Search for the cell housing the specified text and yield its (x, y) center coordinate. 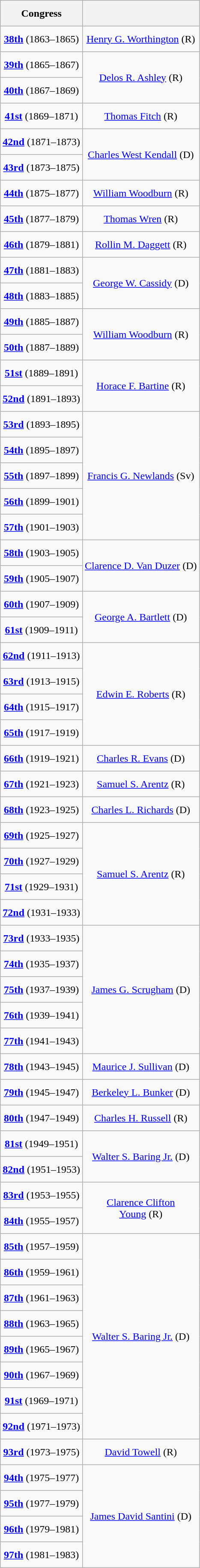
95th (1977–1979) (42, 1503)
90th (1967–1969) (42, 1375)
65th (1917–1919) (42, 733)
73rd (1933–1935) (42, 938)
82nd (1951–1953) (42, 1169)
Charles West Kendall (D) (140, 155)
David Towell (R) (140, 1452)
78th (1943–1945) (42, 1067)
63rd (1913–1915) (42, 681)
James G. Scrugham (D) (140, 990)
92nd (1971–1973) (42, 1426)
85th (1957–1959) (42, 1246)
60th (1907–1909) (42, 604)
James David Santini (D) (140, 1516)
68th (1923–1925) (42, 810)
Thomas Fitch (R) (140, 116)
49th (1885–1887) (42, 322)
62nd (1911–1913) (42, 656)
72nd (1931–1933) (42, 912)
83rd (1953–1955) (42, 1195)
57th (1901–1903) (42, 527)
77th (1941–1943) (42, 1041)
Clarence CliftonYoung (R) (140, 1208)
61st (1909–1911) (42, 630)
55th (1897–1899) (42, 476)
67th (1921–1923) (42, 784)
46th (1879–1881) (42, 244)
76th (1939–1941) (42, 1015)
Rollin M. Daggett (R) (140, 244)
Charles H. Russell (R) (140, 1118)
George W. Cassidy (D) (140, 283)
41st (1869–1871) (42, 116)
74th (1935–1937) (42, 964)
59th (1905–1907) (42, 578)
40th (1867–1869) (42, 90)
56th (1899–1901) (42, 501)
48th (1883–1885) (42, 296)
45th (1877–1879) (42, 219)
54th (1895–1897) (42, 450)
88th (1963–1965) (42, 1324)
47th (1881–1883) (42, 270)
39th (1865–1867) (42, 65)
Thomas Wren (R) (140, 219)
91st (1969–1971) (42, 1401)
84th (1955–1957) (42, 1221)
93rd (1973–1975) (42, 1452)
94th (1975–1977) (42, 1478)
69th (1925–1927) (42, 835)
Maurice J. Sullivan (D) (140, 1067)
38th (1863–1865) (42, 39)
87th (1961–1963) (42, 1298)
86th (1959–1961) (42, 1272)
Charles R. Evans (D) (140, 758)
Edwin E. Roberts (R) (140, 694)
Berkeley L. Bunker (D) (140, 1092)
Francis G. Newlands (Sv) (140, 476)
Charles L. Richards (D) (140, 810)
71st (1929–1931) (42, 887)
Horace F. Bartine (R) (140, 386)
97th (1981–1983) (42, 1555)
Delos R. Ashley (R) (140, 78)
43rd (1873–1875) (42, 167)
79th (1945–1947) (42, 1092)
70th (1927–1929) (42, 861)
66th (1919–1921) (42, 758)
96th (1979–1981) (42, 1529)
Congress (42, 13)
Henry G. Worthington (R) (140, 39)
51st (1889–1891) (42, 373)
50th (1887–1889) (42, 347)
George A. Bartlett (D) (140, 617)
Clarence D. Van Duzer (D) (140, 566)
80th (1947–1949) (42, 1118)
52nd (1891–1893) (42, 399)
53rd (1893–1895) (42, 424)
75th (1937–1939) (42, 990)
42nd (1871–1873) (42, 142)
64th (1915–1917) (42, 707)
58th (1903–1905) (42, 553)
89th (1965–1967) (42, 1349)
81st (1949–1951) (42, 1144)
44th (1875–1877) (42, 193)
